Scan for the cell matching the given text and deliver its [X, Y] coordinate at center. 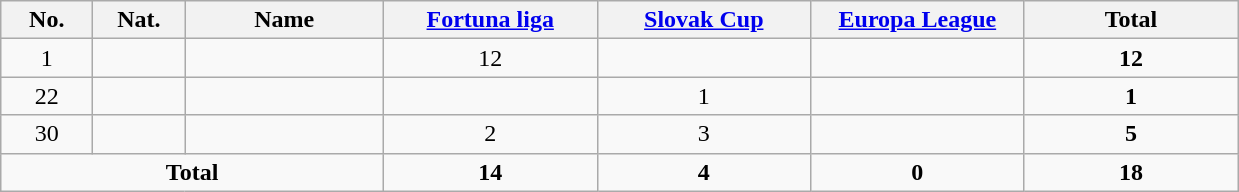
Europa League [918, 20]
Fortuna liga [490, 20]
14 [490, 172]
3 [704, 134]
Slovak Cup [704, 20]
Name [284, 20]
5 [1131, 134]
0 [918, 172]
18 [1131, 172]
No. [47, 20]
22 [47, 96]
2 [490, 134]
30 [47, 134]
Nat. [139, 20]
4 [704, 172]
